Identify which cell holds the provided text, then report its [x, y] central coordinate. 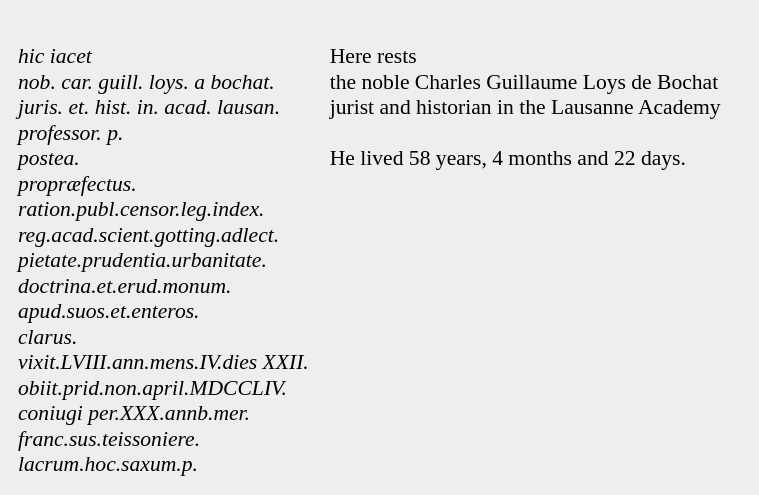
Here rests the noble Charles Guillaume Loys de Bochat jurist and historian in the Lausanne Academy He lived 58 years, 4 months and 22 days. [526, 248]
